Capture the cell that displays the provided text and extract its (X, Y) central coordinate. 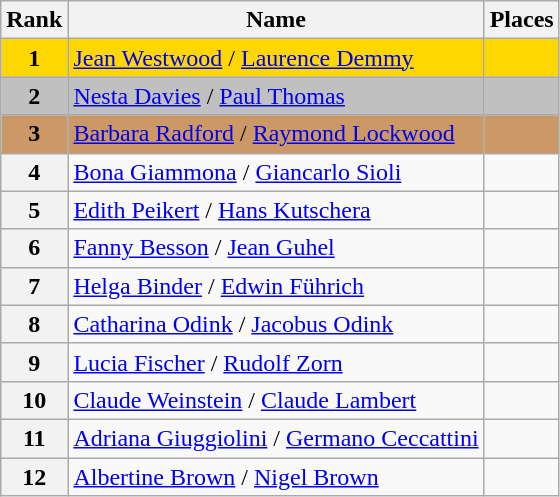
7 (34, 286)
Nesta Davies / Paul Thomas (276, 96)
Claude Weinstein / Claude Lambert (276, 400)
8 (34, 324)
3 (34, 134)
9 (34, 362)
Albertine Brown / Nigel Brown (276, 477)
Helga Binder / Edwin Führich (276, 286)
Rank (34, 20)
Adriana Giuggiolini / Germano Ceccattini (276, 438)
Bona Giammona / Giancarlo Sioli (276, 172)
6 (34, 248)
10 (34, 400)
Places (522, 20)
12 (34, 477)
4 (34, 172)
Catharina Odink / Jacobus Odink (276, 324)
5 (34, 210)
Edith Peikert / Hans Kutschera (276, 210)
1 (34, 58)
Jean Westwood / Laurence Demmy (276, 58)
Name (276, 20)
Lucia Fischer / Rudolf Zorn (276, 362)
Barbara Radford / Raymond Lockwood (276, 134)
Fanny Besson / Jean Guhel (276, 248)
11 (34, 438)
2 (34, 96)
